For the text-containing cell, return its midpoint in [X, Y] coordinate format. 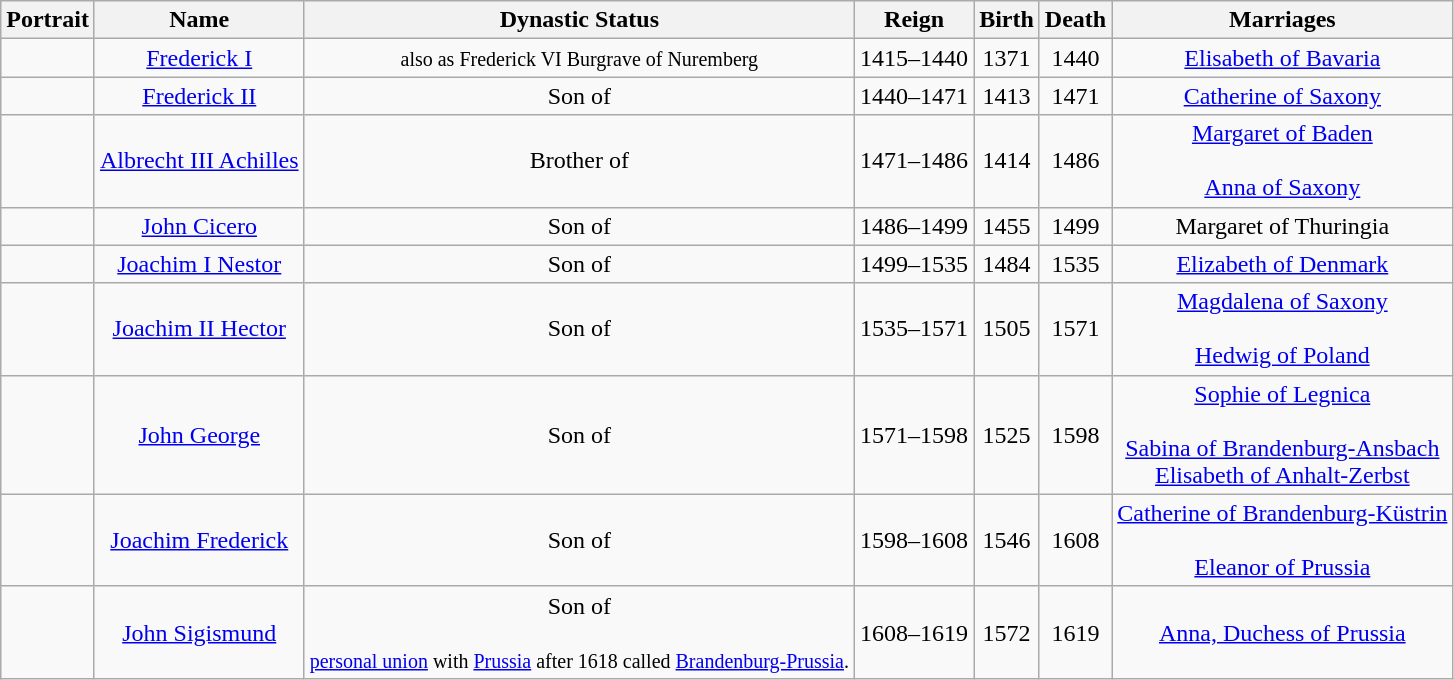
1572 [1007, 632]
Margaret of BadenAnna of Saxony [1282, 161]
Magdalena of SaxonyHedwig of Poland [1282, 329]
1440 [1075, 58]
1440–1471 [914, 96]
Frederick II [199, 96]
Joachim Frederick [199, 540]
1608 [1075, 540]
Son ofpersonal union with Prussia after 1618 called Brandenburg-Prussia. [579, 632]
1535–1571 [914, 329]
1499 [1075, 226]
1598 [1075, 434]
1546 [1007, 540]
Joachim II Hector [199, 329]
Brother of [579, 161]
1499–1535 [914, 264]
1371 [1007, 58]
Margaret of Thuringia [1282, 226]
Dynastic Status [579, 20]
Elisabeth of Bavaria [1282, 58]
Elizabeth of Denmark [1282, 264]
Albrecht III Achilles [199, 161]
1413 [1007, 96]
1455 [1007, 226]
1484 [1007, 264]
Death [1075, 20]
1571–1598 [914, 434]
Sophie of LegnicaSabina of Brandenburg-Ansbach Elisabeth of Anhalt-Zerbst [1282, 434]
Reign [914, 20]
Birth [1007, 20]
Frederick I [199, 58]
1619 [1075, 632]
Catherine of Saxony [1282, 96]
1505 [1007, 329]
1414 [1007, 161]
1535 [1075, 264]
1571 [1075, 329]
1608–1619 [914, 632]
1415–1440 [914, 58]
Joachim I Nestor [199, 264]
1471–1486 [914, 161]
Marriages [1282, 20]
Anna, Duchess of Prussia [1282, 632]
1486–1499 [914, 226]
Portrait [48, 20]
Catherine of Brandenburg-KüstrinEleanor of Prussia [1282, 540]
1486 [1075, 161]
1471 [1075, 96]
also as Frederick VI Burgrave of Nuremberg [579, 58]
Name [199, 20]
John Sigismund [199, 632]
John George [199, 434]
John Cicero [199, 226]
1525 [1007, 434]
1598–1608 [914, 540]
